Pinpoint the cell where the given text exists, returning its [x, y] midpoint coordinate. 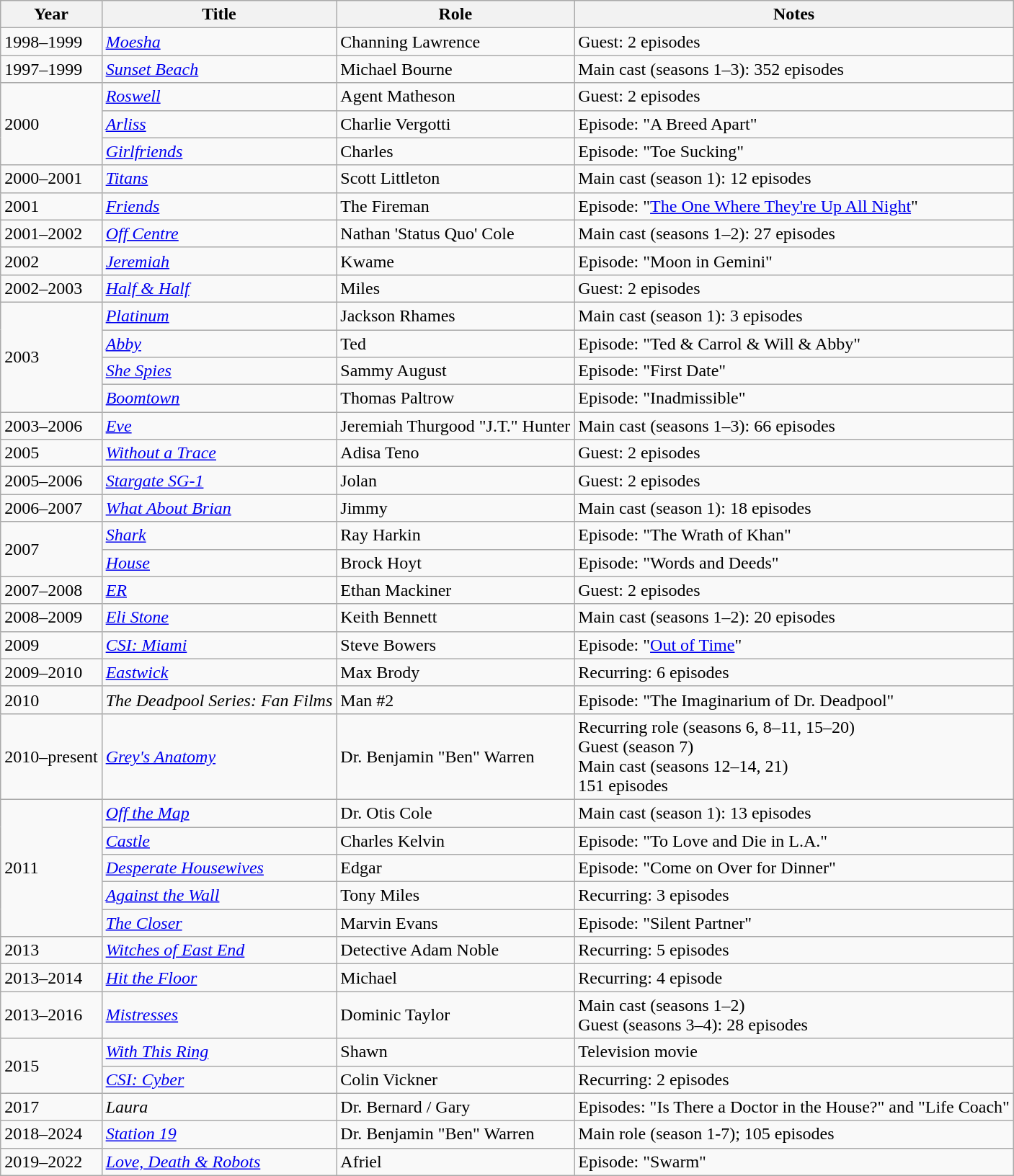
Brock Hoyt [455, 563]
Adisa Teno [455, 453]
Shark [219, 535]
Recurring: 6 episodes [794, 672]
Station 19 [219, 1134]
Charlie Vergotti [455, 124]
Main cast (seasons 1–2): 20 episodes [794, 618]
Main cast (season 1): 12 episodes [794, 179]
2008–2009 [51, 618]
House [219, 563]
Michael [455, 978]
2013–2014 [51, 978]
Stargate SG-1 [219, 481]
Roswell [219, 97]
Episode: "First Date" [794, 371]
2000 [51, 124]
2002 [51, 261]
Marvin Evans [455, 923]
What About Brian [219, 508]
She Spies [219, 371]
Main cast (season 1): 13 episodes [794, 813]
Episode: "Come on Over for Dinner" [794, 868]
With This Ring [219, 1052]
2018–2024 [51, 1134]
Miles [455, 288]
Charles [455, 151]
CSI: Cyber [219, 1079]
Colin Vickner [455, 1079]
2003 [51, 357]
2017 [51, 1107]
Recurring: 3 episodes [794, 896]
Against the Wall [219, 896]
Love, Death & Robots [219, 1162]
Thomas Paltrow [455, 398]
Detective Adam Noble [455, 950]
Desperate Housewives [219, 868]
Recurring role (seasons 6, 8–11, 15–20) Guest (season 7) Main cast (seasons 12–14, 21)151 episodes [794, 757]
Platinum [219, 316]
2006–2007 [51, 508]
Main cast (seasons 1–2)Guest (seasons 3–4): 28 episodes [794, 1015]
2005 [51, 453]
2007–2008 [51, 590]
Eastwick [219, 672]
Moesha [219, 42]
Afriel [455, 1162]
Off Centre [219, 233]
The Deadpool Series: Fan Films [219, 700]
Main cast (seasons 1–3): 66 episodes [794, 426]
Main role (season 1-7); 105 episodes [794, 1134]
Steve Bowers [455, 645]
Episode: "Ted & Carrol & Will & Abby" [794, 344]
Episode: "Words and Deeds" [794, 563]
Michael Bourne [455, 69]
Tony Miles [455, 896]
CSI: Miami [219, 645]
Mistresses [219, 1015]
Keith Bennett [455, 618]
2005–2006 [51, 481]
2002–2003 [51, 288]
Scott Littleton [455, 179]
Main cast (season 1): 3 episodes [794, 316]
Episode: "A Breed Apart" [794, 124]
The Closer [219, 923]
Jeremiah Thurgood "J.T." Hunter [455, 426]
Witches of East End [219, 950]
Ted [455, 344]
Agent Matheson [455, 97]
1998–1999 [51, 42]
Arliss [219, 124]
2011 [51, 868]
2003–2006 [51, 426]
Episode: "The Wrath of Khan" [794, 535]
Eli Stone [219, 618]
Episode: "Moon in Gemini" [794, 261]
2013–2016 [51, 1015]
Eve [219, 426]
Recurring: 4 episode [794, 978]
Episode: "Swarm" [794, 1162]
Abby [219, 344]
Recurring: 5 episodes [794, 950]
Recurring: 2 episodes [794, 1079]
Friends [219, 206]
2009–2010 [51, 672]
Edgar [455, 868]
2007 [51, 549]
Shawn [455, 1052]
Main cast (seasons 1–2): 27 episodes [794, 233]
Without a Trace [219, 453]
The Fireman [455, 206]
Charles Kelvin [455, 841]
2019–2022 [51, 1162]
2001 [51, 206]
Episodes: "Is There a Doctor in the House?" and "Life Coach" [794, 1107]
Jackson Rhames [455, 316]
Ray Harkin [455, 535]
2013 [51, 950]
2010 [51, 700]
Off the Map [219, 813]
Castle [219, 841]
Sunset Beach [219, 69]
Episode: "Out of Time" [794, 645]
Jeremiah [219, 261]
Notes [794, 14]
Television movie [794, 1052]
Dominic Taylor [455, 1015]
Girlfriends [219, 151]
Channing Lawrence [455, 42]
Ethan Mackiner [455, 590]
2009 [51, 645]
Jolan [455, 481]
2015 [51, 1066]
Episode: "To Love and Die in L.A." [794, 841]
Dr. Otis Cole [455, 813]
2000–2001 [51, 179]
Hit the Floor [219, 978]
Dr. Bernard / Gary [455, 1107]
Grey's Anatomy [219, 757]
Main cast (seasons 1–3): 352 episodes [794, 69]
2001–2002 [51, 233]
Episode: "The One Where They're Up All Night" [794, 206]
Half & Half [219, 288]
2010–present [51, 757]
Boomtown [219, 398]
Role [455, 14]
Nathan 'Status Quo' Cole [455, 233]
Title [219, 14]
Titans [219, 179]
Sammy August [455, 371]
Man #2 [455, 700]
Laura [219, 1107]
Main cast (season 1): 18 episodes [794, 508]
Episode: "The Imaginarium of Dr. Deadpool" [794, 700]
Jimmy [455, 508]
ER [219, 590]
Max Brody [455, 672]
1997–1999 [51, 69]
Episode: "Toe Sucking" [794, 151]
Episode: "Silent Partner" [794, 923]
Episode: "Inadmissible" [794, 398]
Year [51, 14]
Kwame [455, 261]
